Identify which cell holds the provided text, then report its (X, Y) central coordinate. 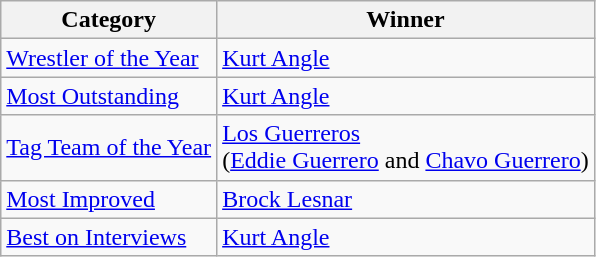
Winner (406, 20)
Most Outstanding (109, 96)
Brock Lesnar (406, 199)
Los Guerreros(Eddie Guerrero and Chavo Guerrero) (406, 148)
Wrestler of the Year (109, 58)
Category (109, 20)
Most Improved (109, 199)
Best on Interviews (109, 237)
Tag Team of the Year (109, 148)
